Scan for the cell matching the given text and deliver its (X, Y) coordinate at center. 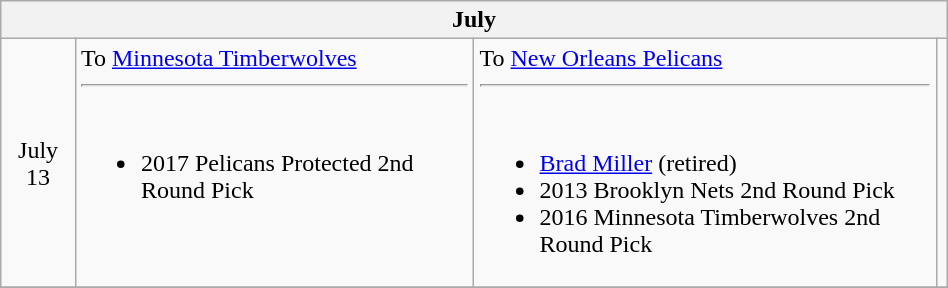
July 13 (38, 163)
To New Orleans PelicansBrad Miller (retired)2013 Brooklyn Nets 2nd Round Pick2016 Minnesota Timberwolves 2nd Round Pick (705, 163)
To Minnesota Timberwolves2017 Pelicans Protected 2nd Round Pick (274, 163)
July (474, 20)
